Determine the (x, y) coordinate at the center of the cell enclosing the given text.  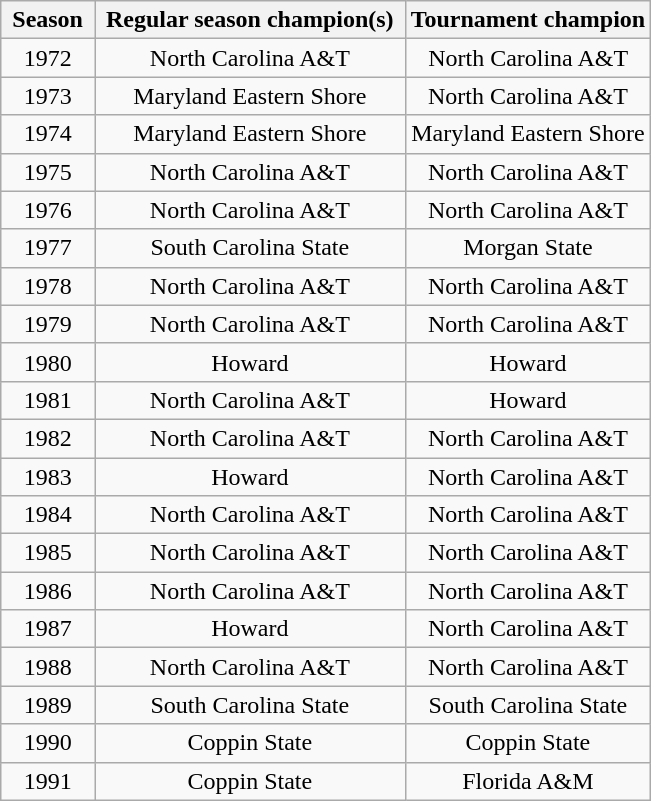
1987 (48, 629)
1973 (48, 96)
1985 (48, 553)
1974 (48, 134)
1986 (48, 591)
Regular season champion(s) (250, 20)
1988 (48, 667)
Tournament champion (528, 20)
Season (48, 20)
1984 (48, 515)
1991 (48, 781)
1976 (48, 210)
1980 (48, 362)
Florida A&M (528, 781)
1989 (48, 705)
1979 (48, 324)
1983 (48, 477)
1990 (48, 743)
Morgan State (528, 248)
1977 (48, 248)
1972 (48, 58)
1982 (48, 438)
1981 (48, 400)
1975 (48, 172)
1978 (48, 286)
